Find where the given text appears and provide that cell's center as [X, Y] coordinate. 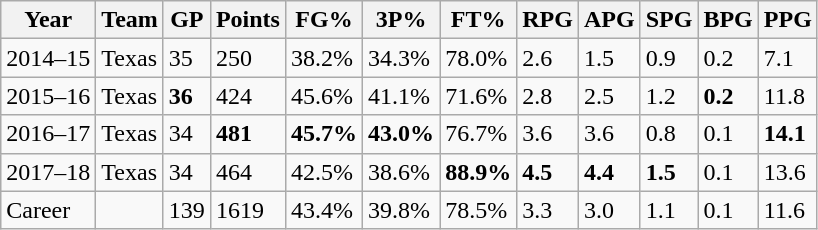
APG [609, 20]
0.8 [669, 134]
38.2% [324, 58]
2015–16 [48, 96]
3.3 [548, 210]
35 [186, 58]
3P% [402, 20]
1.2 [669, 96]
34.3% [402, 58]
4.4 [609, 172]
BPG [728, 20]
2.6 [548, 58]
0.9 [669, 58]
45.6% [324, 96]
Year [48, 20]
FG% [324, 20]
36 [186, 96]
45.7% [324, 134]
41.1% [402, 96]
250 [248, 58]
481 [248, 134]
2016–17 [48, 134]
13.6 [788, 172]
88.9% [478, 172]
Career [48, 210]
39.8% [402, 210]
38.6% [402, 172]
4.5 [548, 172]
GP [186, 20]
PPG [788, 20]
1619 [248, 210]
SPG [669, 20]
2017–18 [48, 172]
11.6 [788, 210]
2.5 [609, 96]
42.5% [324, 172]
78.0% [478, 58]
FT% [478, 20]
7.1 [788, 58]
139 [186, 210]
424 [248, 96]
11.8 [788, 96]
43.0% [402, 134]
Team [130, 20]
2014–15 [48, 58]
RPG [548, 20]
71.6% [478, 96]
2.8 [548, 96]
76.7% [478, 134]
1.1 [669, 210]
Points [248, 20]
14.1 [788, 134]
43.4% [324, 210]
78.5% [478, 210]
3.0 [609, 210]
464 [248, 172]
